Determine the [x, y] coordinate at the center of the cell enclosing the given text.  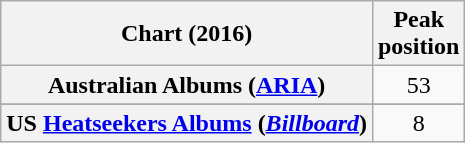
8 [418, 123]
Chart (2016) [187, 34]
US Heatseekers Albums (Billboard) [187, 123]
Australian Albums (ARIA) [187, 85]
Peak position [418, 34]
53 [418, 85]
